From the cell containing the given text, extract its center point as (x, y) coordinate. 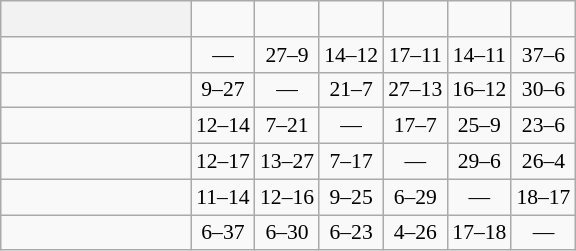
14–12 (351, 55)
12–14 (223, 126)
12–16 (287, 197)
9–27 (223, 90)
25–9 (479, 126)
6–30 (287, 233)
4–26 (415, 233)
37–6 (543, 55)
18–17 (543, 197)
26–4 (543, 162)
27–13 (415, 90)
21–7 (351, 90)
17–11 (415, 55)
6–37 (223, 233)
6–23 (351, 233)
30–6 (543, 90)
29–6 (479, 162)
23–6 (543, 126)
17–18 (479, 233)
6–29 (415, 197)
9–25 (351, 197)
16–12 (479, 90)
12–17 (223, 162)
7–21 (287, 126)
27–9 (287, 55)
13–27 (287, 162)
11–14 (223, 197)
7–17 (351, 162)
14–11 (479, 55)
17–7 (415, 126)
